From the cell containing the given text, extract its center point as (x, y) coordinate. 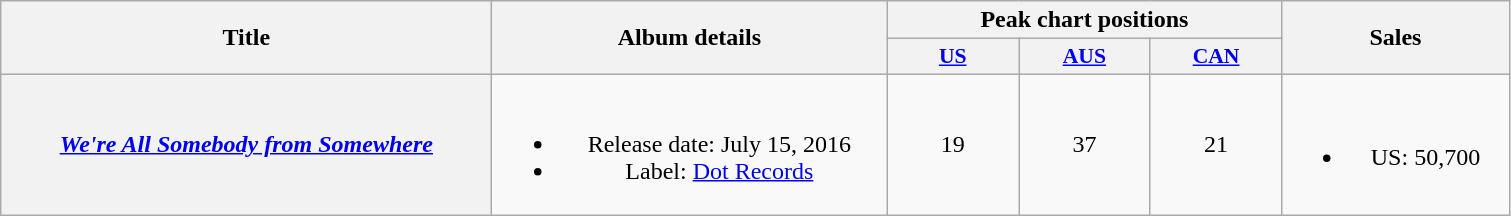
19 (953, 144)
Release date: July 15, 2016Label: Dot Records (690, 144)
Sales (1396, 38)
US: 50,700 (1396, 144)
AUS (1085, 57)
US (953, 57)
37 (1085, 144)
We're All Somebody from Somewhere (246, 144)
Title (246, 38)
21 (1216, 144)
CAN (1216, 57)
Album details (690, 38)
Peak chart positions (1084, 20)
